Output the (x, y) coordinate of the center of the cell containing the given text.  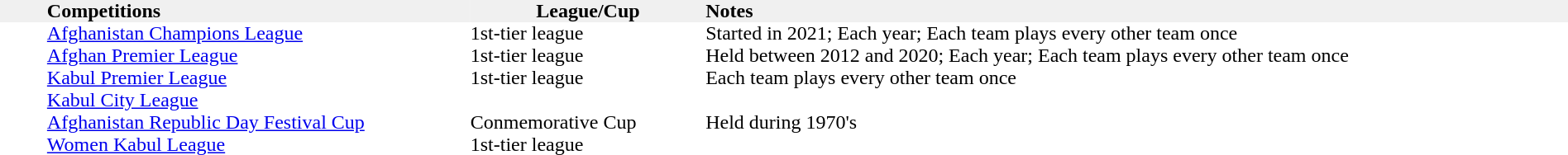
Afghan Premier League (259, 56)
Conmemorative Cup (588, 122)
Started in 2021; Each year; Each team plays every other team once (1136, 33)
Each team plays every other team once (1136, 77)
Competitions (259, 12)
Held during 1970's (1136, 122)
Held between 2012 and 2020; Each year; Each team plays every other team once (1136, 56)
Kabul City League (259, 101)
Kabul Premier League (259, 77)
Notes (1136, 12)
Afghanistan Republic Day Festival Cup (259, 122)
League/Cup (588, 12)
Afghanistan Champions League (259, 33)
